Determine the (X, Y) coordinate at the center of the cell enclosing the given text.  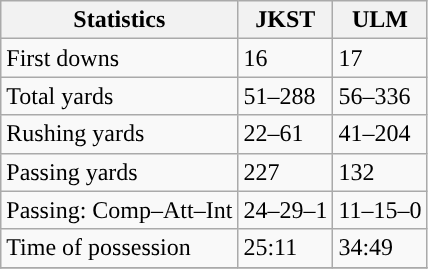
JKST (286, 20)
11–15–0 (380, 210)
First downs (120, 58)
Total yards (120, 96)
51–288 (286, 96)
Statistics (120, 20)
227 (286, 172)
16 (286, 58)
22–61 (286, 134)
Rushing yards (120, 134)
34:49 (380, 248)
132 (380, 172)
ULM (380, 20)
Passing: Comp–Att–Int (120, 210)
56–336 (380, 96)
41–204 (380, 134)
25:11 (286, 248)
Passing yards (120, 172)
24–29–1 (286, 210)
Time of possession (120, 248)
17 (380, 58)
